Locate the cell with the specified text and output its [X, Y] center coordinate. 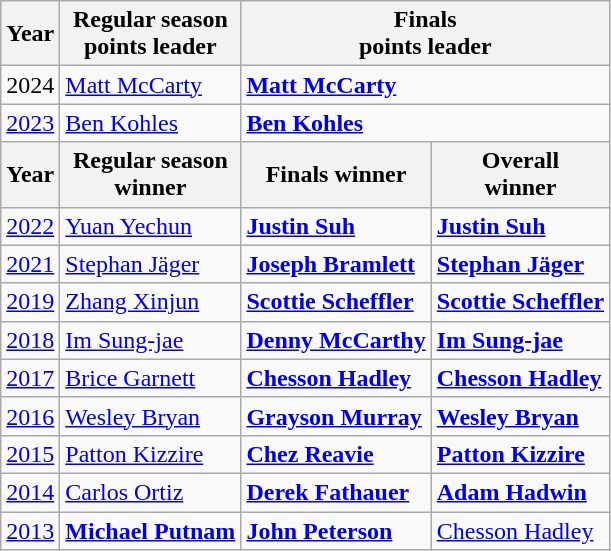
Chez Reavie [336, 454]
Joseph Bramlett [336, 264]
2022 [30, 226]
2016 [30, 416]
2023 [30, 123]
2015 [30, 454]
Zhang Xinjun [150, 302]
Grayson Murray [336, 416]
Regular seasonpoints leader [150, 34]
Carlos Ortiz [150, 492]
John Peterson [336, 531]
Michael Putnam [150, 531]
2014 [30, 492]
Brice Garnett [150, 378]
2017 [30, 378]
Derek Fathauer [336, 492]
Denny McCarthy [336, 340]
Adam Hadwin [520, 492]
Finals winner [336, 174]
Overallwinner [520, 174]
2018 [30, 340]
2013 [30, 531]
2024 [30, 85]
2021 [30, 264]
2019 [30, 302]
Regular seasonwinner [150, 174]
Yuan Yechun [150, 226]
Finalspoints leader [426, 34]
